Output the [X, Y] coordinate of the center of the cell containing the given text.  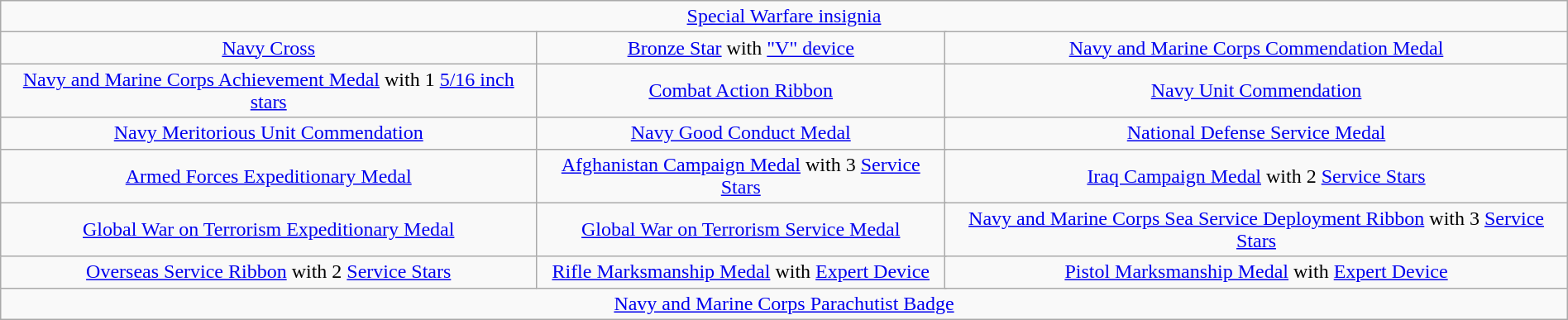
Combat Action Ribbon [741, 91]
Navy and Marine Corps Sea Service Deployment Ribbon with 3 Service Stars [1256, 230]
Global War on Terrorism Service Medal [741, 230]
Pistol Marksmanship Medal with Expert Device [1256, 272]
Rifle Marksmanship Medal with Expert Device [741, 272]
Iraq Campaign Medal with 2 Service Stars [1256, 175]
Bronze Star with "V" device [741, 48]
Navy Unit Commendation [1256, 91]
Navy and Marine Corps Commendation Medal [1256, 48]
Overseas Service Ribbon with 2 Service Stars [269, 272]
Special Warfare insignia [784, 17]
National Defense Service Medal [1256, 133]
Navy and Marine Corps Parachutist Badge [784, 303]
Navy Meritorious Unit Commendation [269, 133]
Navy Cross [269, 48]
Armed Forces Expeditionary Medal [269, 175]
Global War on Terrorism Expeditionary Medal [269, 230]
Afghanistan Campaign Medal with 3 Service Stars [741, 175]
Navy Good Conduct Medal [741, 133]
Navy and Marine Corps Achievement Medal with 1 5/16 inch stars [269, 91]
